For the text-containing cell, return its midpoint in (X, Y) coordinate format. 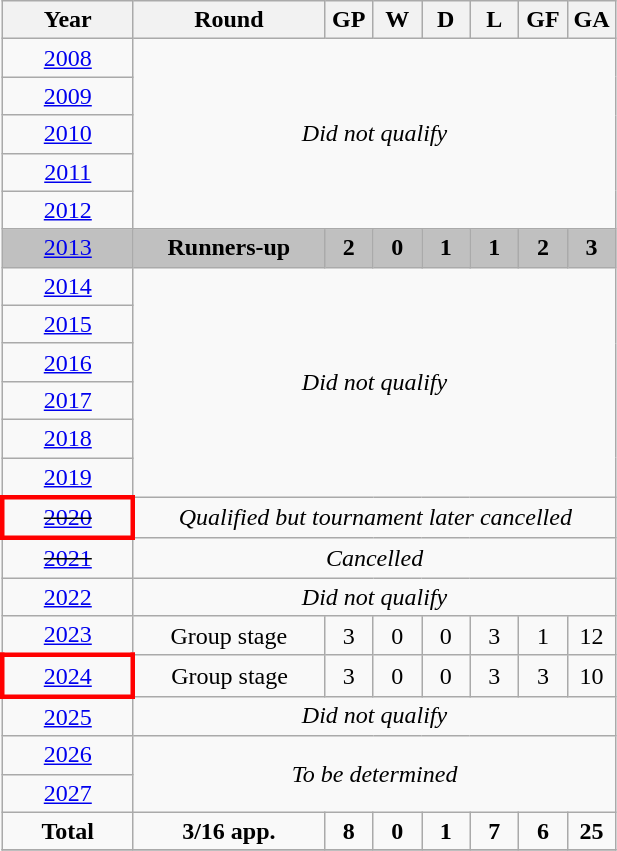
2019 (68, 478)
Total (68, 831)
W (398, 20)
2023 (68, 636)
Runners-up (228, 248)
2009 (68, 96)
Cancelled (374, 558)
2027 (68, 793)
2026 (68, 755)
2008 (68, 58)
2021 (68, 558)
12 (592, 636)
2022 (68, 597)
7 (494, 831)
2014 (68, 286)
2015 (68, 324)
To be determined (374, 774)
L (494, 20)
2013 (68, 248)
2011 (68, 172)
D (446, 20)
2012 (68, 210)
GF (544, 20)
2025 (68, 716)
3/16 app. (228, 831)
Qualified but tournament later cancelled (374, 518)
2017 (68, 400)
25 (592, 831)
GP (348, 20)
10 (592, 676)
2018 (68, 438)
Round (228, 20)
2010 (68, 134)
2016 (68, 362)
6 (544, 831)
8 (348, 831)
Year (68, 20)
GA (592, 20)
2024 (68, 676)
2020 (68, 518)
